Pinpoint the cell where the given text exists, returning its [X, Y] midpoint coordinate. 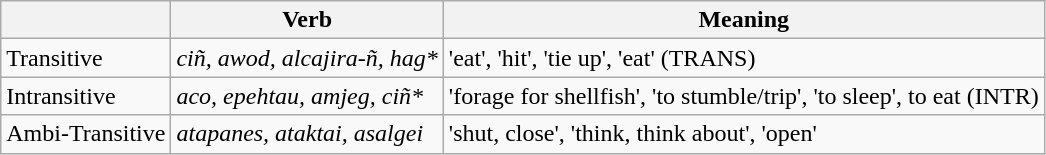
ciñ, awod, alcajira-ñ, hag* [307, 58]
'shut, close', 'think, think about', 'open' [744, 134]
Transitive [86, 58]
Meaning [744, 20]
Verb [307, 20]
aco, epehtau, amjeg, ciñ* [307, 96]
Ambi-Transitive [86, 134]
'eat', 'hit', 'tie up', 'eat' (TRANS) [744, 58]
Intransitive [86, 96]
'forage for shellfish', 'to stumble/trip', 'to sleep', to eat (INTR) [744, 96]
atapanes, ataktai, asalgei [307, 134]
